Return (X, Y) of the center of cell containing provided text 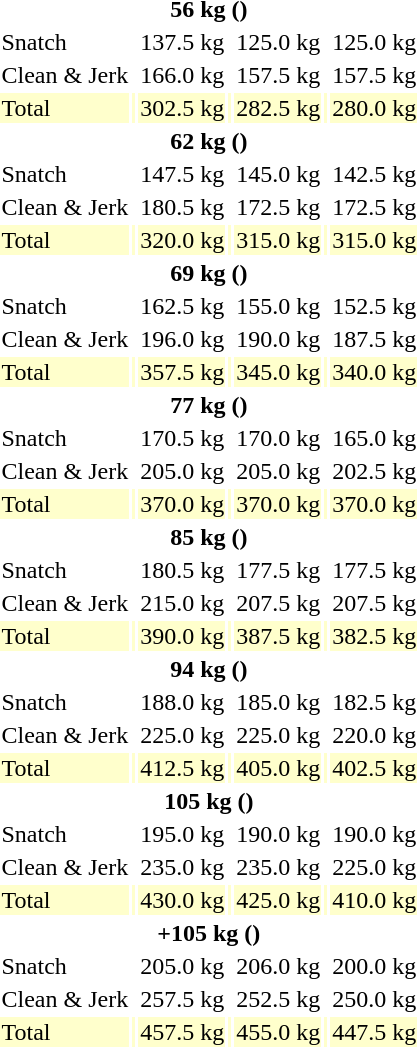
166.0 kg (182, 75)
207.5 kg (278, 603)
188.0 kg (182, 702)
196.0 kg (182, 339)
430.0 kg (182, 900)
177.5 kg (278, 570)
206.0 kg (278, 966)
252.5 kg (278, 999)
357.5 kg (182, 372)
390.0 kg (182, 636)
215.0 kg (182, 603)
137.5 kg (182, 42)
345.0 kg (278, 372)
282.5 kg (278, 108)
405.0 kg (278, 768)
172.5 kg (278, 207)
457.5 kg (182, 1032)
302.5 kg (182, 108)
320.0 kg (182, 240)
455.0 kg (278, 1032)
155.0 kg (278, 306)
125.0 kg (278, 42)
257.5 kg (182, 999)
145.0 kg (278, 174)
412.5 kg (182, 768)
147.5 kg (182, 174)
162.5 kg (182, 306)
170.5 kg (182, 438)
387.5 kg (278, 636)
185.0 kg (278, 702)
170.0 kg (278, 438)
315.0 kg (278, 240)
425.0 kg (278, 900)
157.5 kg (278, 75)
195.0 kg (182, 834)
